Pinpoint the cell where the given text exists, returning its (X, Y) midpoint coordinate. 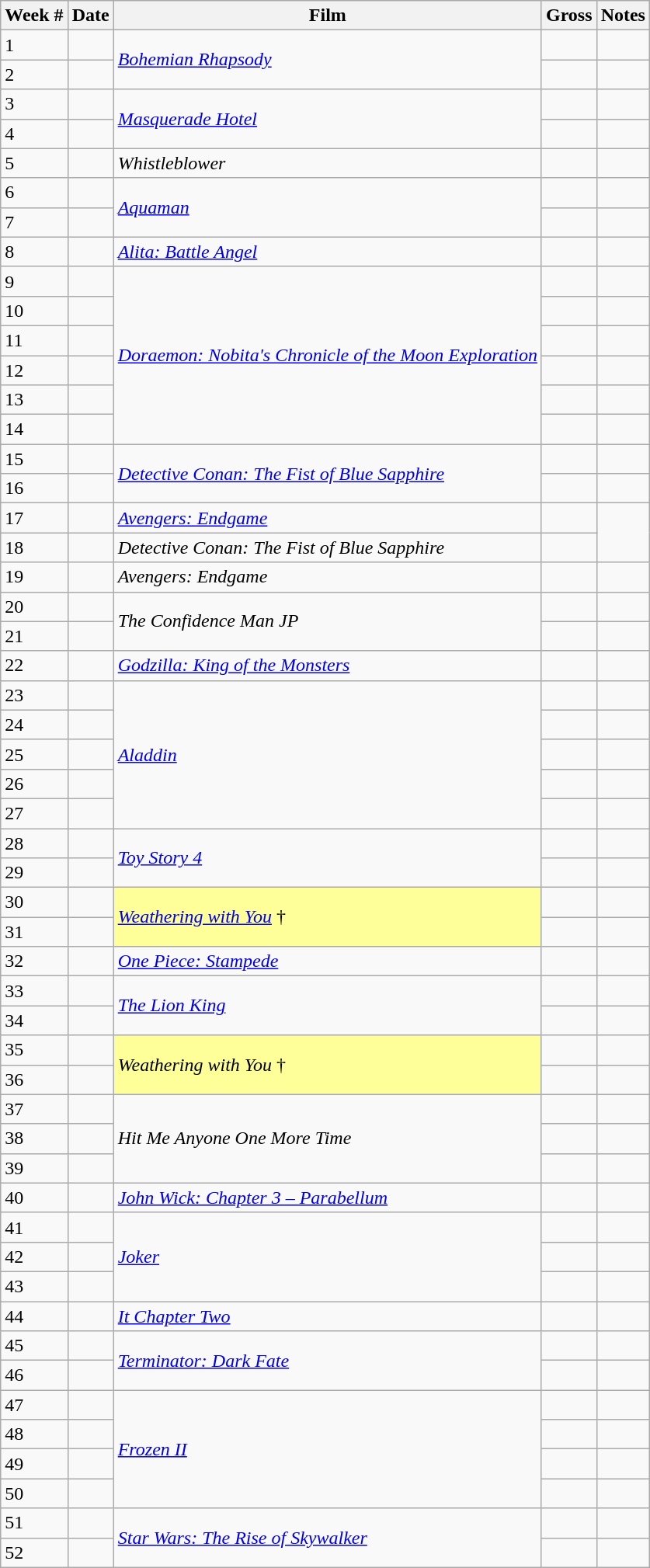
44 (34, 1316)
Film (328, 16)
42 (34, 1257)
25 (34, 754)
49 (34, 1464)
Bohemian Rhapsody (328, 60)
Whistleblower (328, 163)
41 (34, 1227)
Joker (328, 1257)
Notes (623, 16)
34 (34, 1020)
21 (34, 636)
1 (34, 45)
10 (34, 311)
26 (34, 784)
52 (34, 1552)
24 (34, 725)
28 (34, 843)
32 (34, 961)
47 (34, 1405)
One Piece: Stampede (328, 961)
43 (34, 1286)
23 (34, 695)
It Chapter Two (328, 1316)
2 (34, 75)
6 (34, 193)
18 (34, 548)
John Wick: Chapter 3 – Parabellum (328, 1198)
Star Wars: The Rise of Skywalker (328, 1538)
Week # (34, 16)
16 (34, 488)
39 (34, 1168)
Toy Story 4 (328, 857)
50 (34, 1493)
40 (34, 1198)
15 (34, 459)
8 (34, 252)
20 (34, 607)
36 (34, 1080)
Godzilla: King of the Monsters (328, 666)
31 (34, 932)
Frozen II (328, 1449)
7 (34, 222)
Masquerade Hotel (328, 119)
48 (34, 1434)
19 (34, 577)
12 (34, 370)
45 (34, 1346)
Date (90, 16)
9 (34, 281)
14 (34, 429)
Aladdin (328, 754)
22 (34, 666)
4 (34, 134)
3 (34, 104)
Terminator: Dark Fate (328, 1361)
17 (34, 518)
Aquaman (328, 207)
Alita: Battle Angel (328, 252)
5 (34, 163)
46 (34, 1375)
37 (34, 1109)
The Confidence Man JP (328, 621)
38 (34, 1139)
Hit Me Anyone One More Time (328, 1139)
33 (34, 991)
27 (34, 813)
29 (34, 873)
Doraemon: Nobita's Chronicle of the Moon Exploration (328, 355)
51 (34, 1523)
35 (34, 1050)
11 (34, 340)
13 (34, 400)
Gross (568, 16)
30 (34, 902)
The Lion King (328, 1006)
